Capture the cell that displays the provided text and extract its [x, y] central coordinate. 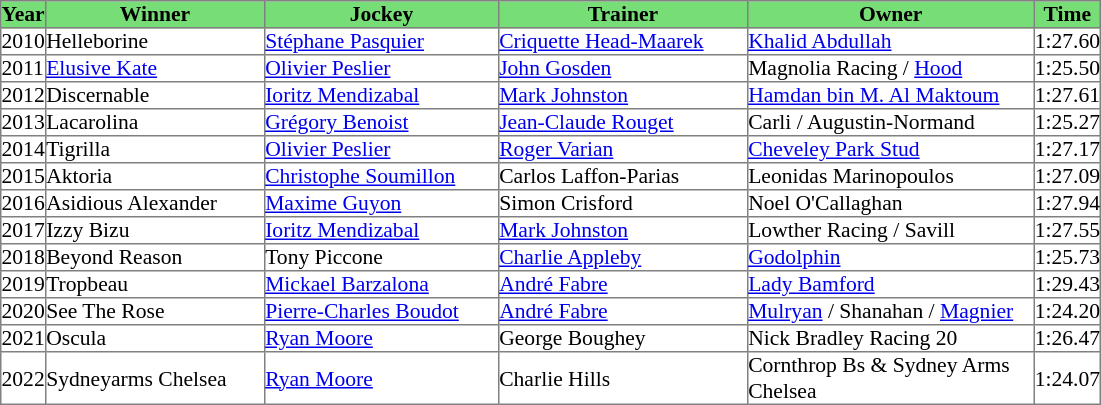
1:24.20 [1068, 312]
Charlie Appleby [622, 258]
1:27.17 [1068, 150]
Discernable [154, 96]
Cheveley Park Stud [890, 150]
2019 [24, 284]
Mickael Barzalona [381, 284]
Leonidas Marinopoulos [890, 176]
Cornthrop Bs & Sydney Arms Chelsea [890, 378]
Year [24, 14]
1:27.55 [1068, 230]
1:25.73 [1068, 258]
Criquette Head-Maarek [622, 42]
1:29.43 [1068, 284]
2016 [24, 204]
Godolphin [890, 258]
Aktoria [154, 176]
Elusive Kate [154, 68]
2012 [24, 96]
Jockey [381, 14]
John Gosden [622, 68]
1:24.07 [1068, 378]
2020 [24, 312]
2013 [24, 122]
Tony Piccone [381, 258]
Trainer [622, 14]
Owner [890, 14]
Grégory Benoist [381, 122]
2011 [24, 68]
Magnolia Racing / Hood [890, 68]
Sydneyarms Chelsea [154, 378]
Carli / Augustin-Normand [890, 122]
2010 [24, 42]
1:27.60 [1068, 42]
2015 [24, 176]
Charlie Hills [622, 378]
Lowther Racing / Savill [890, 230]
2018 [24, 258]
1:25.27 [1068, 122]
Christophe Soumillon [381, 176]
2022 [24, 378]
Roger Varian [622, 150]
See The Rose [154, 312]
Noel O'Callaghan [890, 204]
Tigrilla [154, 150]
2014 [24, 150]
Asidious Alexander [154, 204]
Jean-Claude Rouget [622, 122]
Mulryan / Shanahan / Magnier [890, 312]
Stéphane Pasquier [381, 42]
Carlos Laffon-Parias [622, 176]
George Boughey [622, 338]
2017 [24, 230]
2021 [24, 338]
Time [1068, 14]
Winner [154, 14]
Beyond Reason [154, 258]
Hamdan bin M. Al Maktoum [890, 96]
Lady Bamford [890, 284]
1:25.50 [1068, 68]
Simon Crisford [622, 204]
1:26.47 [1068, 338]
Tropbeau [154, 284]
Pierre-Charles Boudot [381, 312]
Helleborine [154, 42]
Oscula [154, 338]
1:27.09 [1068, 176]
1:27.94 [1068, 204]
Khalid Abdullah [890, 42]
1:27.61 [1068, 96]
Lacarolina [154, 122]
Maxime Guyon [381, 204]
Nick Bradley Racing 20 [890, 338]
Izzy Bizu [154, 230]
